Output the [X, Y] coordinate of the center of the cell containing the given text.  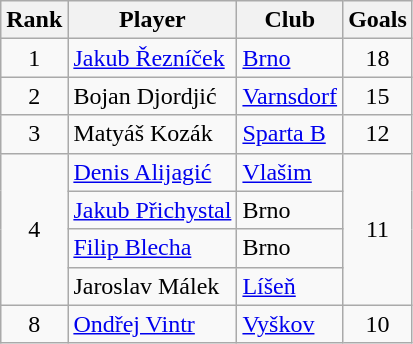
15 [378, 96]
Jakub Přichystal [152, 210]
Vlašim [290, 172]
1 [34, 58]
Club [290, 20]
2 [34, 96]
Rank [34, 20]
Varnsdorf [290, 96]
Jakub Řezníček [152, 58]
Vyškov [290, 324]
Sparta B [290, 134]
Filip Blecha [152, 248]
Ondřej Vintr [152, 324]
Goals [378, 20]
Bojan Djordjić [152, 96]
8 [34, 324]
Jaroslav Málek [152, 286]
18 [378, 58]
3 [34, 134]
10 [378, 324]
Líšeň [290, 286]
Denis Alijagić [152, 172]
Matyáš Kozák [152, 134]
12 [378, 134]
11 [378, 229]
Player [152, 20]
4 [34, 229]
